Scan for the cell matching the given text and deliver its (x, y) coordinate at center. 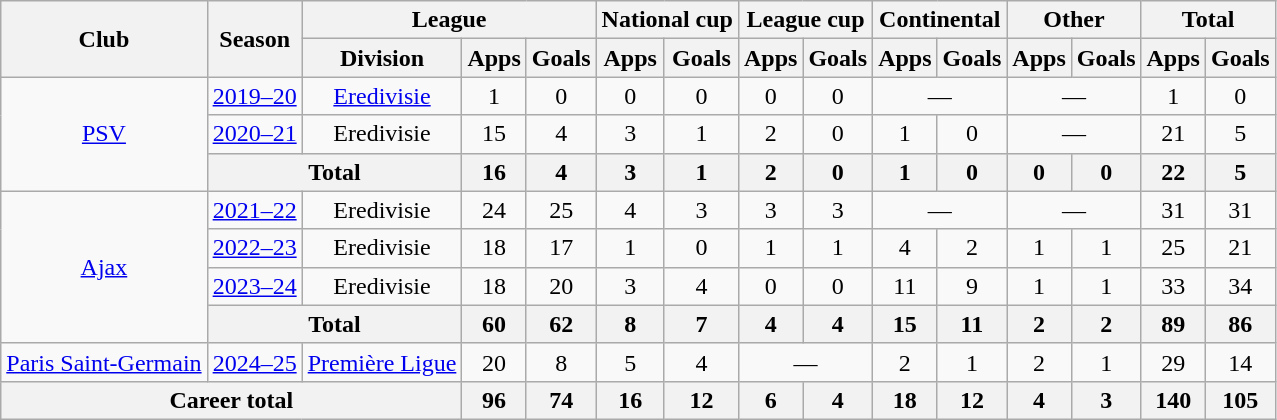
2022–23 (254, 248)
Club (104, 39)
Other (1074, 20)
86 (1240, 324)
34 (1240, 286)
Continental (940, 20)
60 (494, 324)
Première Ligue (382, 362)
24 (494, 210)
7 (701, 324)
89 (1173, 324)
PSV (104, 134)
74 (561, 400)
2019–20 (254, 96)
62 (561, 324)
22 (1173, 172)
140 (1173, 400)
96 (494, 400)
League cup (805, 20)
2020–21 (254, 134)
9 (972, 286)
14 (1240, 362)
6 (770, 400)
2024–25 (254, 362)
105 (1240, 400)
Division (382, 58)
Season (254, 39)
League (449, 20)
Ajax (104, 267)
Career total (232, 400)
33 (1173, 286)
2021–22 (254, 210)
17 (561, 248)
2023–24 (254, 286)
29 (1173, 362)
National cup (667, 20)
Paris Saint-Germain (104, 362)
